Scan for the cell matching the given text and deliver its [x, y] coordinate at center. 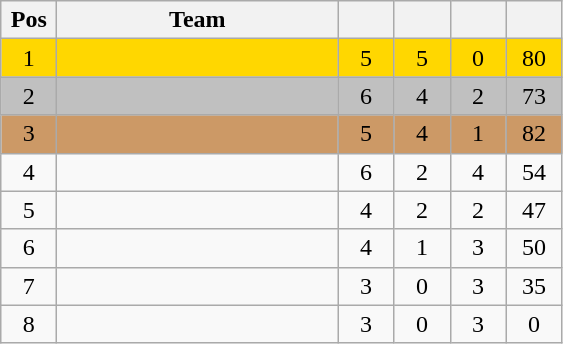
82 [534, 134]
35 [534, 286]
7 [29, 286]
8 [29, 324]
73 [534, 96]
Team [198, 20]
54 [534, 172]
80 [534, 58]
50 [534, 248]
47 [534, 210]
Pos [29, 20]
